Return the (x, y) coordinate for the center point of the cell that contains the specified text.  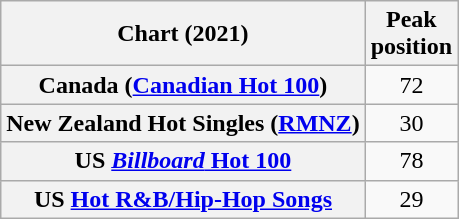
New Zealand Hot Singles (RMNZ) (183, 123)
78 (411, 161)
Peak position (411, 34)
72 (411, 85)
29 (411, 199)
30 (411, 123)
Chart (2021) (183, 34)
US Billboard Hot 100 (183, 161)
Canada (Canadian Hot 100) (183, 85)
US Hot R&B/Hip-Hop Songs (183, 199)
